Determine the [X, Y] coordinate at the center of the cell enclosing the given text.  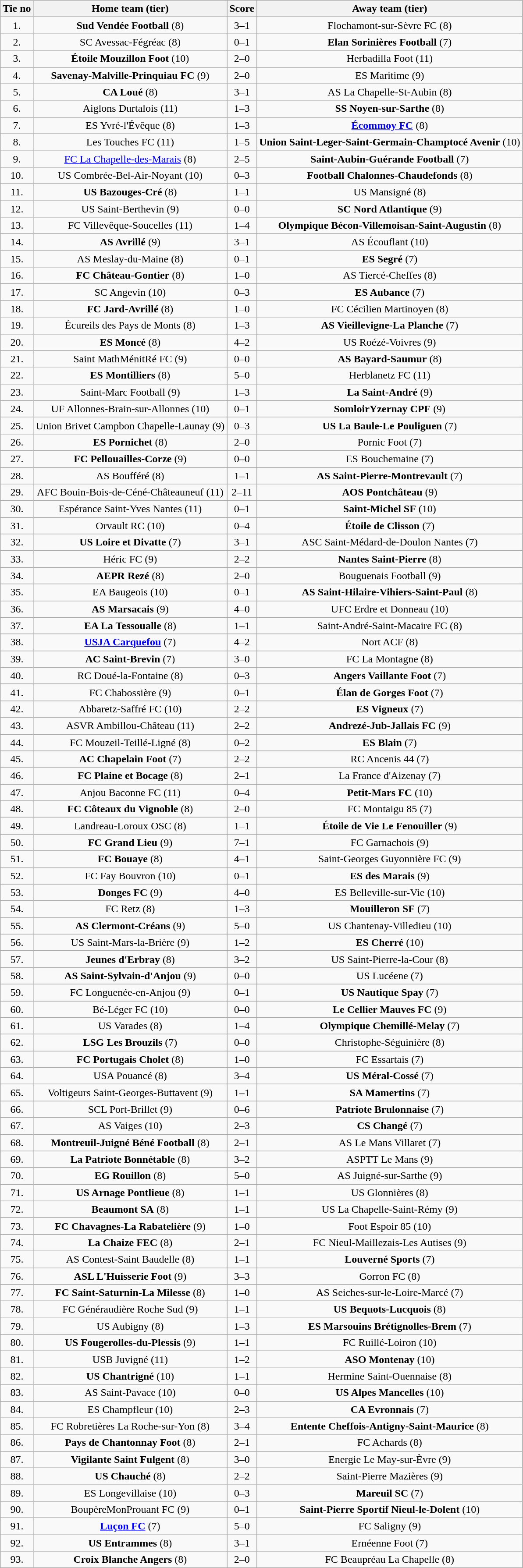
60. [17, 1009]
42. [17, 709]
Vigilante Saint Fulgent (8) [130, 1459]
US Nautique Spay (7) [390, 992]
Gorron FC (8) [390, 1276]
FC Longuenée-en-Anjou (9) [130, 992]
Score [242, 9]
AS Clermont-Créans (9) [130, 926]
ASL L'Huisserie Foot (9) [130, 1276]
Union Saint-Leger-Saint-Germain-Champtocé Avenir (10) [390, 142]
34. [17, 576]
CS Changé (7) [390, 1126]
ES Maritime (9) [390, 75]
ASO Montenay (10) [390, 1359]
82. [17, 1376]
17. [17, 292]
RC Doué-la-Fontaine (8) [130, 676]
85. [17, 1426]
FC La Montagne (8) [390, 659]
AOS Pontchâteau (9) [390, 492]
62. [17, 1043]
Saint-Aubin-Guérande Football (7) [390, 159]
83. [17, 1393]
Aiglons Durtalois (11) [130, 109]
USJA Carquefou (7) [130, 642]
Étoile de Clisson (7) [390, 526]
Luçon FC (7) [130, 1526]
AFC Bouin-Bois-de-Céné-Châteauneuf (11) [130, 492]
US Saint-Pierre-la-Cour (8) [390, 959]
UFC Erdre et Donneau (10) [390, 609]
67. [17, 1126]
AS Seiches-sur-le-Loire-Marcé (7) [390, 1293]
FC Retz (8) [130, 909]
Bé-Léger FC (10) [130, 1009]
AS Bayard-Saumur (8) [390, 359]
US Mansigné (8) [390, 192]
ES Vigneux (7) [390, 709]
ES Belleville-sur-Vie (10) [390, 892]
63. [17, 1059]
Espérance Saint-Yves Nantes (11) [130, 509]
Herblanetz FC (11) [390, 375]
FC Villevêque-Soucelles (11) [130, 226]
FC Saligny (9) [390, 1526]
86. [17, 1443]
FC Saint-Saturnin-La Milesse (8) [130, 1293]
Union Brivet Campbon Chapelle-Launay (9) [130, 425]
US Bazouges-Cré (8) [130, 192]
Jeunes d'Erbray (8) [130, 959]
US Fougerolles-du-Plessis (9) [130, 1343]
Andrezé-Jub-Jallais FC (9) [390, 726]
USA Pouancé (8) [130, 1076]
SomloirYzernay CPF (9) [390, 409]
FC Bouaye (8) [130, 859]
Élan de Gorges Foot (7) [390, 692]
AS Le Mans Villaret (7) [390, 1143]
Saint-Pierre Sportif Nieul-le-Dolent (10) [390, 1509]
79. [17, 1326]
92. [17, 1543]
Patriote Brulonnaise (7) [390, 1109]
65. [17, 1093]
Christophe-Séguinière (8) [390, 1043]
Abbaretz-Saffré FC (10) [130, 709]
16. [17, 276]
73. [17, 1226]
ES Segré (7) [390, 259]
US Chantrigné (10) [130, 1376]
23. [17, 392]
93. [17, 1560]
ES Pornichet (8) [130, 442]
AS Marsacais (9) [130, 609]
FC Cécilien Martinoyen (8) [390, 309]
Donges FC (9) [130, 892]
22. [17, 375]
Elan Sorinières Football (7) [390, 42]
AS Boufféré (8) [130, 475]
28. [17, 475]
37. [17, 626]
27. [17, 459]
Football Chalonnes-Chaudefonds (8) [390, 175]
91. [17, 1526]
6. [17, 109]
14. [17, 242]
ES des Marais (9) [390, 876]
Ernéenne Foot (7) [390, 1543]
US Saint-Mars-la-Brière (9) [130, 942]
11. [17, 192]
72. [17, 1209]
AC Saint-Brevin (7) [130, 659]
SC Avessac-Fégréac (8) [130, 42]
Landreau-Loroux OSC (8) [130, 826]
32. [17, 542]
2–11 [242, 492]
74. [17, 1242]
31. [17, 526]
80. [17, 1343]
26. [17, 442]
0–6 [242, 1109]
38. [17, 642]
Olympique Bécon-Villemoisan-Saint-Augustin (8) [390, 226]
45. [17, 759]
US Saint-Berthevin (9) [130, 209]
FC Robretières La Roche-sur-Yon (8) [130, 1426]
5. [17, 92]
Héric FC (9) [130, 559]
12. [17, 209]
3. [17, 59]
La Saint-André (9) [390, 392]
54. [17, 909]
7–1 [242, 842]
EG Rouillon (8) [130, 1176]
71. [17, 1193]
33. [17, 559]
FC Montaigu 85 (7) [390, 809]
US Méral-Cossé (7) [390, 1076]
Écureils des Pays de Monts (8) [130, 326]
Herbadilla Foot (11) [390, 59]
15. [17, 259]
LSG Les Brouzils (7) [130, 1043]
75. [17, 1259]
US La Baule-Le Pouliguen (7) [390, 425]
FC Ruillé-Loiron (10) [390, 1343]
USB Juvigné (11) [130, 1359]
US Varades (8) [130, 1026]
FC Portugais Cholet (8) [130, 1059]
1. [17, 25]
49. [17, 826]
Pays de Chantonnay Foot (8) [130, 1443]
US Bequots-Lucquois (8) [390, 1310]
Beaumont SA (8) [130, 1209]
FC Château-Gontier (8) [130, 276]
Savenay-Malville-Prinquiau FC (9) [130, 75]
Anjou Baconne FC (11) [130, 793]
Écommoy FC (8) [390, 125]
19. [17, 326]
SS Noyen-sur-Sarthe (8) [390, 109]
AS Saint-Pierre-Montrevault (7) [390, 475]
78. [17, 1310]
La Patriote Bonnétable (8) [130, 1159]
41. [17, 692]
AS Saint-Pavace (10) [130, 1393]
AS Avrillé (9) [130, 242]
ES Cherré (10) [390, 942]
EA La Tessoualle (8) [130, 626]
Étoile Mouzillon Foot (10) [130, 59]
46. [17, 776]
La Chaize FEC (8) [130, 1242]
70. [17, 1176]
AS Juigné-sur-Sarthe (9) [390, 1176]
ES Blain (7) [390, 743]
77. [17, 1293]
ASVR Ambillou-Château (11) [130, 726]
Nantes Saint-Pierre (8) [390, 559]
84. [17, 1409]
Saint-André-Saint-Macaire FC (8) [390, 626]
43. [17, 726]
Tie no [17, 9]
US La Chapelle-Saint-Rémy (9) [390, 1209]
Flochamont-sur-Sèvre FC (8) [390, 25]
RC Ancenis 44 (7) [390, 759]
2. [17, 42]
25. [17, 425]
Sud Vendée Football (8) [130, 25]
8. [17, 142]
US Combrée-Bel-Air-Noyant (10) [130, 175]
FC Garnachois (9) [390, 842]
ASPTT Le Mans (9) [390, 1159]
BoupèreMonProuant FC (9) [130, 1509]
Mareuil SC (7) [390, 1493]
51. [17, 859]
US Arnage Pontlieue (8) [130, 1193]
Hermine Saint-Ouennaise (8) [390, 1376]
FC Jard-Avrillé (8) [130, 309]
Le Cellier Mauves FC (9) [390, 1009]
ES Montilliers (8) [130, 375]
FC Fay Bouvron (10) [130, 876]
13. [17, 226]
FC Nieul-Maillezais-Les Autises (9) [390, 1242]
21. [17, 359]
36. [17, 609]
AS Contest-Saint Baudelle (8) [130, 1259]
57. [17, 959]
CA Evronnais (7) [390, 1409]
35. [17, 592]
ES Moncé (8) [130, 342]
Bouguenais Football (9) [390, 576]
Mouilleron SF (7) [390, 909]
9. [17, 159]
90. [17, 1509]
69. [17, 1159]
66. [17, 1109]
FC Généraudière Roche Sud (9) [130, 1310]
58. [17, 976]
ES Yvré-l'Évêque (8) [130, 125]
Croix Blanche Angers (8) [130, 1560]
55. [17, 926]
FC Chavagnes-La Rabatelière (9) [130, 1226]
ASC Saint-Médard-de-Doulon Nantes (7) [390, 542]
FC Côteaux du Vignoble (8) [130, 809]
US Entrammes (8) [130, 1543]
Entente Cheffois-Antigny-Saint-Maurice (8) [390, 1426]
76. [17, 1276]
EA Baugeois (10) [130, 592]
Saint-Georges Guyonnière FC (9) [390, 859]
87. [17, 1459]
18. [17, 309]
64. [17, 1076]
FC Pellouailles-Corze (9) [130, 459]
Saint-Michel SF (10) [390, 509]
Home team (tier) [130, 9]
0–2 [242, 743]
ES Marsouins Brétignolles-Brem (7) [390, 1326]
FC Plaine et Bocage (8) [130, 776]
FC La Chapelle-des-Marais (8) [130, 159]
ES Longevillaise (10) [130, 1493]
CA Loué (8) [130, 92]
US Chauché (8) [130, 1476]
AS Meslay-du-Maine (8) [130, 259]
US Loire et Divatte (7) [130, 542]
61. [17, 1026]
AS Saint-Hilaire-Vihiers-Saint-Paul (8) [390, 592]
48. [17, 809]
AS Tiercé-Cheffes (8) [390, 276]
AS Vieillevigne-La Planche (7) [390, 326]
24. [17, 409]
FC Beaupréau La Chapelle (8) [390, 1560]
2–5 [242, 159]
50. [17, 842]
Olympique Chemillé-Melay (7) [390, 1026]
88. [17, 1476]
AS Écouflant (10) [390, 242]
US Roézé-Voivres (9) [390, 342]
Energie Le May-sur-Èvre (9) [390, 1459]
89. [17, 1493]
AEPR Rezé (8) [130, 576]
FC Achards (8) [390, 1443]
81. [17, 1359]
52. [17, 876]
SA Mamertins (7) [390, 1093]
SC Nord Atlantique (9) [390, 209]
20. [17, 342]
Saint MathMénitRé FC (9) [130, 359]
30. [17, 509]
FC Essartais (7) [390, 1059]
US Aubigny (8) [130, 1326]
AS Vaiges (10) [130, 1126]
Foot Espoir 85 (10) [390, 1226]
Voltigeurs Saint-Georges-Buttavent (9) [130, 1093]
10. [17, 175]
47. [17, 793]
FC Grand Lieu (9) [130, 842]
FC Chabossière (9) [130, 692]
US Chantenay-Villedieu (10) [390, 926]
US Lucéene (7) [390, 976]
3–3 [242, 1276]
SCL Port-Brillet (9) [130, 1109]
Saint-Marc Football (9) [130, 392]
56. [17, 942]
Louverné Sports (7) [390, 1259]
4–1 [242, 859]
ES Bouchemaine (7) [390, 459]
68. [17, 1143]
Petit-Mars FC (10) [390, 793]
59. [17, 992]
FC Mouzeil-Teillé-Ligné (8) [130, 743]
53. [17, 892]
Pornic Foot (7) [390, 442]
Saint-Pierre Mazières (9) [390, 1476]
US Alpes Mancelles (10) [390, 1393]
1–5 [242, 142]
La France d'Aizenay (7) [390, 776]
Away team (tier) [390, 9]
29. [17, 492]
ES Champfleur (10) [130, 1409]
Montreuil-Juigné Béné Football (8) [130, 1143]
Orvault RC (10) [130, 526]
AS La Chapelle-St-Aubin (8) [390, 92]
4. [17, 75]
40. [17, 676]
Nort ACF (8) [390, 642]
44. [17, 743]
Angers Vaillante Foot (7) [390, 676]
7. [17, 125]
Les Touches FC (11) [130, 142]
Étoile de Vie Le Fenouiller (9) [390, 826]
UF Allonnes-Brain-sur-Allonnes (10) [130, 409]
AS Saint-Sylvain-d'Anjou (9) [130, 976]
US Glonnières (8) [390, 1193]
AC Chapelain Foot (7) [130, 759]
ES Aubance (7) [390, 292]
SC Angevin (10) [130, 292]
39. [17, 659]
